From the cell containing the given text, extract its center point as [x, y] coordinate. 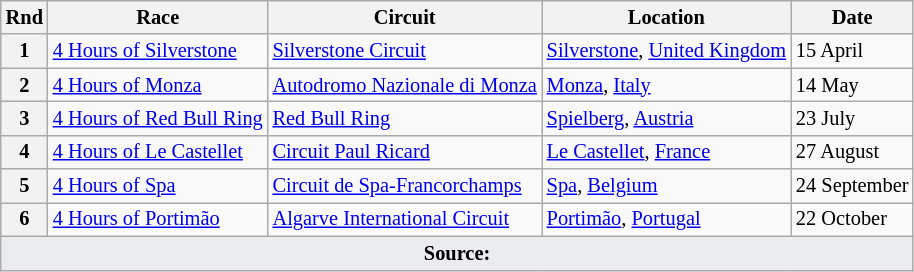
6 [24, 219]
Source: [458, 253]
27 August [852, 152]
Silverstone Circuit [405, 51]
2 [24, 85]
Date [852, 17]
4 Hours of Le Castellet [158, 152]
1 [24, 51]
Location [666, 17]
Spielberg, Austria [666, 118]
Autodromo Nazionale di Monza [405, 85]
Spa, Belgium [666, 186]
Monza, Italy [666, 85]
22 October [852, 219]
5 [24, 186]
14 May [852, 85]
Rnd [24, 17]
Circuit de Spa-Francorchamps [405, 186]
4 Hours of Portimão [158, 219]
24 September [852, 186]
Portimão, Portugal [666, 219]
Circuit [405, 17]
4 Hours of Silverstone [158, 51]
4 [24, 152]
3 [24, 118]
4 Hours of Red Bull Ring [158, 118]
4 Hours of Monza [158, 85]
23 July [852, 118]
Silverstone, United Kingdom [666, 51]
Algarve International Circuit [405, 219]
Circuit Paul Ricard [405, 152]
4 Hours of Spa [158, 186]
Le Castellet, France [666, 152]
Race [158, 17]
15 April [852, 51]
Red Bull Ring [405, 118]
